Scan for the cell matching the given text and deliver its [X, Y] coordinate at center. 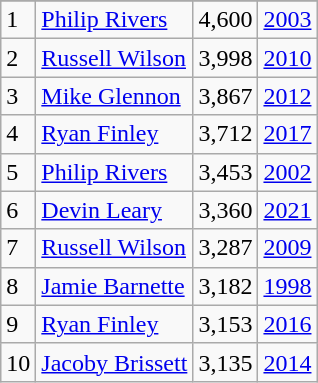
1 [18, 20]
2 [18, 58]
2009 [288, 248]
3,135 [226, 362]
Jacoby Brissett [114, 362]
3,998 [226, 58]
3,153 [226, 324]
2017 [288, 134]
2014 [288, 362]
Jamie Barnette [114, 286]
2003 [288, 20]
2021 [288, 210]
2016 [288, 324]
3,182 [226, 286]
2002 [288, 172]
1998 [288, 286]
5 [18, 172]
3 [18, 96]
7 [18, 248]
Mike Glennon [114, 96]
3,712 [226, 134]
2010 [288, 58]
4 [18, 134]
Devin Leary [114, 210]
8 [18, 286]
3,360 [226, 210]
2012 [288, 96]
3,453 [226, 172]
3,287 [226, 248]
4,600 [226, 20]
10 [18, 362]
3,867 [226, 96]
6 [18, 210]
9 [18, 324]
